Pinpoint the cell where the given text exists, returning its [x, y] midpoint coordinate. 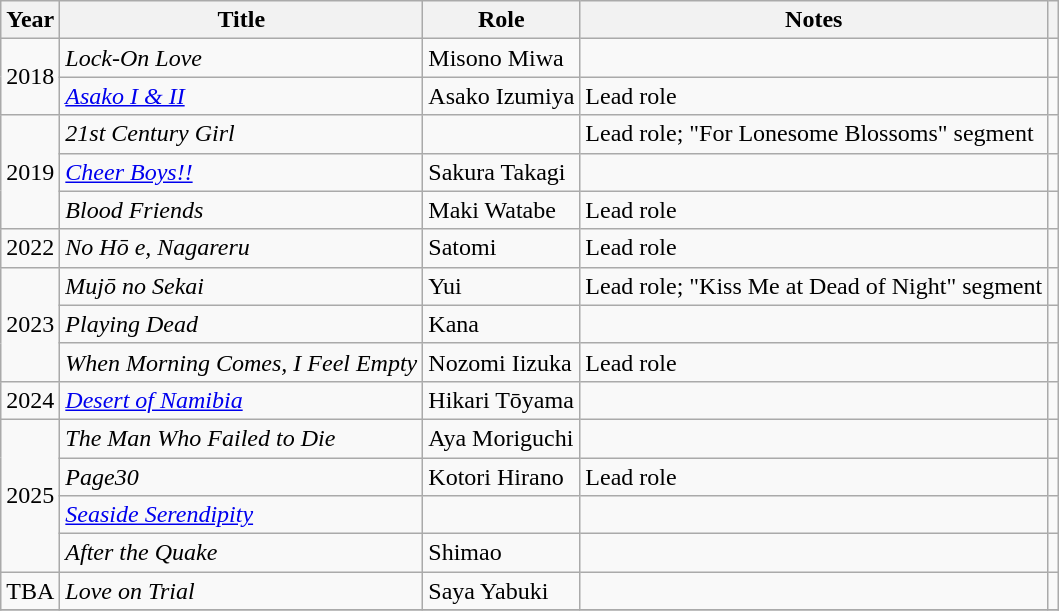
21st Century Girl [242, 134]
Role [502, 20]
Satomi [502, 248]
Nozomi Iizuka [502, 362]
Hikari Tōyama [502, 400]
TBA [30, 591]
Asako I & II [242, 96]
Year [30, 20]
Lead role; "For Lonesome Blossoms" segment [814, 134]
Love on Trial [242, 591]
Kotori Hirano [502, 477]
Maki Watabe [502, 210]
Asako Izumiya [502, 96]
Misono Miwa [502, 58]
Saya Yabuki [502, 591]
Cheer Boys!! [242, 172]
Desert of Namibia [242, 400]
Kana [502, 324]
When Morning Comes, I Feel Empty [242, 362]
Blood Friends [242, 210]
Lead role; "Kiss Me at Dead of Night" segment [814, 286]
Mujō no Sekai [242, 286]
2025 [30, 495]
2019 [30, 172]
Aya Moriguchi [502, 438]
2018 [30, 77]
The Man Who Failed to Die [242, 438]
2022 [30, 248]
No Hō e, Nagareru [242, 248]
Title [242, 20]
Yui [502, 286]
2024 [30, 400]
Notes [814, 20]
After the Quake [242, 553]
Lock-On Love [242, 58]
Sakura Takagi [502, 172]
2023 [30, 324]
Page30 [242, 477]
Shimao [502, 553]
Seaside Serendipity [242, 515]
Playing Dead [242, 324]
